Provide the (X, Y) coordinate of the cell's center where the given text is located.  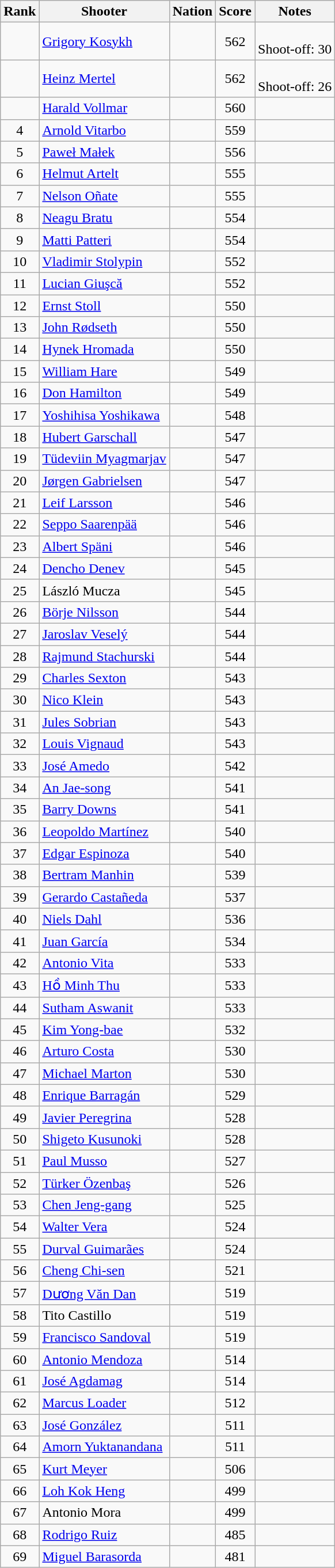
64 (20, 1447)
40 (20, 919)
512 (235, 1403)
Hubert Garschall (104, 437)
28 (20, 656)
Juan García (104, 941)
Walter Vera (104, 1227)
34 (20, 788)
16 (20, 393)
532 (235, 1030)
John Rødseth (104, 328)
63 (20, 1425)
Antonio Mora (104, 1513)
Gerardo Castañeda (104, 897)
Michael Marton (104, 1073)
25 (20, 590)
506 (235, 1469)
38 (20, 875)
46 (20, 1051)
Charles Sexton (104, 678)
14 (20, 350)
45 (20, 1030)
Rajmund Stachurski (104, 656)
50 (20, 1139)
Kim Yong-bae (104, 1030)
536 (235, 919)
43 (20, 985)
9 (20, 240)
11 (20, 283)
539 (235, 875)
56 (20, 1271)
15 (20, 371)
58 (20, 1315)
22 (20, 525)
Jules Sobrian (104, 722)
18 (20, 437)
Arturo Costa (104, 1051)
Shooter (104, 12)
17 (20, 415)
Harald Vollmar (104, 108)
Börje Nilsson (104, 612)
556 (235, 152)
Marcus Loader (104, 1403)
4 (20, 130)
Antonio Vita (104, 963)
39 (20, 897)
48 (20, 1095)
Tito Castillo (104, 1315)
527 (235, 1161)
52 (20, 1183)
Edgar Espinoza (104, 853)
47 (20, 1073)
481 (235, 1556)
23 (20, 546)
Nation (192, 12)
66 (20, 1491)
Amorn Yuktanandana (104, 1447)
Leopoldo Martínez (104, 832)
Antonio Mendoza (104, 1360)
5 (20, 152)
Nelson Oñate (104, 196)
Cheng Chi-sen (104, 1271)
12 (20, 306)
65 (20, 1469)
Neagu Bratu (104, 218)
51 (20, 1161)
Francisco Sandoval (104, 1337)
59 (20, 1337)
Jaroslav Veselý (104, 634)
37 (20, 853)
José Amedo (104, 766)
13 (20, 328)
10 (20, 261)
526 (235, 1183)
6 (20, 174)
42 (20, 963)
Bertram Manhin (104, 875)
László Mucza (104, 590)
559 (235, 130)
Arnold Vitarbo (104, 130)
Enrique Barragán (104, 1095)
Dencho Denev (104, 568)
Ernst Stoll (104, 306)
Notes (295, 12)
Don Hamilton (104, 393)
36 (20, 832)
Seppo Saarenpää (104, 525)
21 (20, 503)
Kurt Meyer (104, 1469)
Matti Patteri (104, 240)
30 (20, 700)
27 (20, 634)
Barry Downs (104, 810)
49 (20, 1117)
31 (20, 722)
Türker Özenbaş (104, 1183)
Javier Peregrina (104, 1117)
Sutham Aswanit (104, 1008)
41 (20, 941)
19 (20, 459)
Vladimir Stolypin (104, 261)
60 (20, 1360)
Shoot-off: 26 (295, 78)
Hynek Hromada (104, 350)
Shoot-off: 30 (295, 41)
Nico Klein (104, 700)
24 (20, 568)
Tüdeviin Myagmarjav (104, 459)
Durval Guimarães (104, 1249)
542 (235, 766)
32 (20, 744)
62 (20, 1403)
Niels Dahl (104, 919)
William Hare (104, 371)
68 (20, 1535)
Score (235, 12)
Rodrigo Ruiz (104, 1535)
Paul Musso (104, 1161)
Chen Jeng-gang (104, 1205)
560 (235, 108)
Lucian Giuşcă (104, 283)
61 (20, 1381)
Leif Larsson (104, 503)
29 (20, 678)
Loh Kok Heng (104, 1491)
485 (235, 1535)
57 (20, 1293)
8 (20, 218)
Helmut Artelt (104, 174)
67 (20, 1513)
20 (20, 481)
Yoshihisa Yoshikawa (104, 415)
26 (20, 612)
44 (20, 1008)
Albert Späni (104, 546)
54 (20, 1227)
548 (235, 415)
Heinz Mertel (104, 78)
33 (20, 766)
55 (20, 1249)
529 (235, 1095)
José Agdamag (104, 1381)
José González (104, 1425)
525 (235, 1205)
537 (235, 897)
35 (20, 810)
Shigeto Kusunoki (104, 1139)
521 (235, 1271)
Dương Văn Dan (104, 1293)
Grigory Kosykh (104, 41)
An Jae-song (104, 788)
Paweł Małek (104, 152)
Miguel Barasorda (104, 1556)
69 (20, 1556)
7 (20, 196)
Rank (20, 12)
Jørgen Gabrielsen (104, 481)
Hồ Minh Thu (104, 985)
53 (20, 1205)
Louis Vignaud (104, 744)
534 (235, 941)
